Determine the [x, y] coordinate at the center of the cell enclosing the given text.  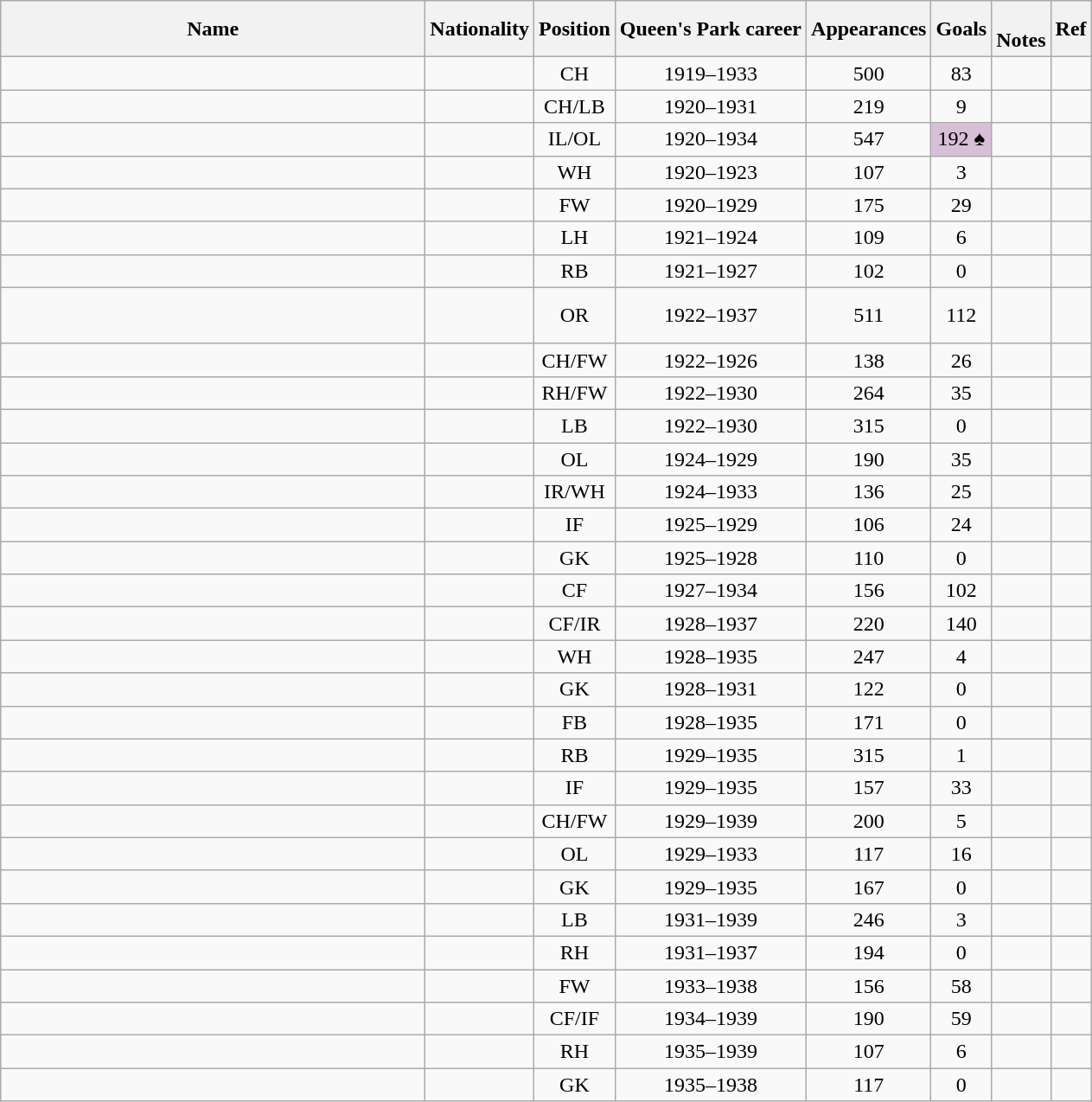
1933–1938 [711, 985]
Goals [961, 29]
Nationality [480, 29]
26 [961, 360]
CH [575, 74]
IR/WH [575, 492]
83 [961, 74]
1919–1933 [711, 74]
264 [869, 393]
RH/FW [575, 393]
122 [869, 689]
IL/OL [575, 139]
1935–1939 [711, 1052]
1929–1939 [711, 821]
246 [869, 919]
58 [961, 985]
Queen's Park career [711, 29]
1 [961, 755]
Notes [1021, 29]
Ref [1070, 29]
1929–1933 [711, 854]
5 [961, 821]
29 [961, 205]
112 [961, 315]
1931–1939 [711, 919]
171 [869, 722]
1928–1937 [711, 624]
1920–1934 [711, 139]
1925–1929 [711, 525]
220 [869, 624]
247 [869, 657]
1920–1931 [711, 106]
33 [961, 788]
CF/IF [575, 1019]
219 [869, 106]
1920–1923 [711, 172]
167 [869, 887]
CH/LB [575, 106]
1922–1926 [711, 360]
1931–1937 [711, 952]
200 [869, 821]
192 ♠ [961, 139]
OR [575, 315]
Appearances [869, 29]
9 [961, 106]
1924–1929 [711, 459]
138 [869, 360]
500 [869, 74]
1935–1938 [711, 1085]
25 [961, 492]
194 [869, 952]
4 [961, 657]
136 [869, 492]
1921–1927 [711, 271]
511 [869, 315]
1920–1929 [711, 205]
157 [869, 788]
1934–1939 [711, 1019]
140 [961, 624]
1924–1933 [711, 492]
CF/IR [575, 624]
Position [575, 29]
1928–1931 [711, 689]
16 [961, 854]
FB [575, 722]
59 [961, 1019]
1925–1928 [711, 558]
106 [869, 525]
CF [575, 591]
175 [869, 205]
24 [961, 525]
Name [213, 29]
110 [869, 558]
LH [575, 238]
1921–1924 [711, 238]
547 [869, 139]
1922–1937 [711, 315]
1927–1934 [711, 591]
109 [869, 238]
